Identify which cell holds the provided text, then report its [X, Y] central coordinate. 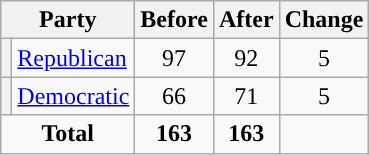
71 [246, 96]
97 [174, 58]
Democratic [74, 96]
Total [68, 134]
Republican [74, 58]
Change [324, 20]
66 [174, 96]
Party [68, 20]
Before [174, 20]
After [246, 20]
92 [246, 58]
